Identify which cell holds the provided text, then report its [x, y] central coordinate. 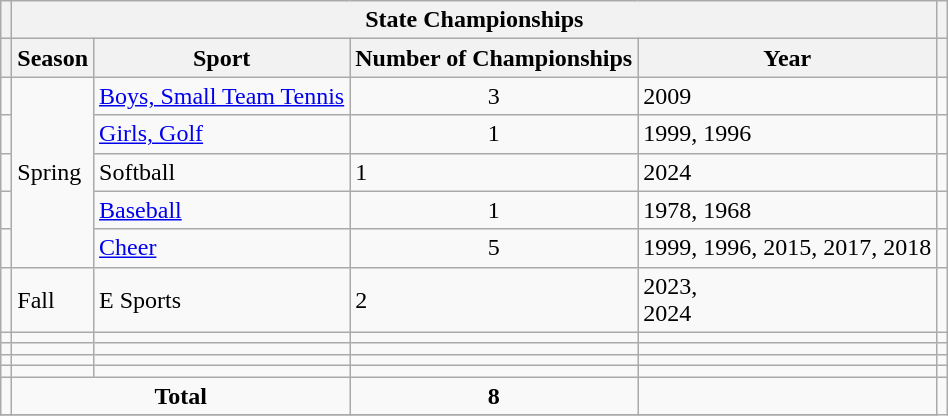
Softball [222, 172]
Year [788, 58]
Cheer [222, 248]
Spring [53, 172]
1999, 1996 [788, 134]
2024 [788, 172]
Sport [222, 58]
1999, 1996, 2015, 2017, 2018 [788, 248]
Season [53, 58]
Baseball [222, 210]
Boys, Small Team Tennis [222, 96]
Girls, Golf [222, 134]
2023,2024 [788, 300]
E Sports [222, 300]
3 [494, 96]
Number of Championships [494, 58]
5 [494, 248]
8 [494, 395]
2 [494, 300]
2009 [788, 96]
1978, 1968 [788, 210]
Fall [53, 300]
State Championships [474, 20]
Total [181, 395]
